Return the (x, y) coordinate for the center point of the cell that contains the specified text.  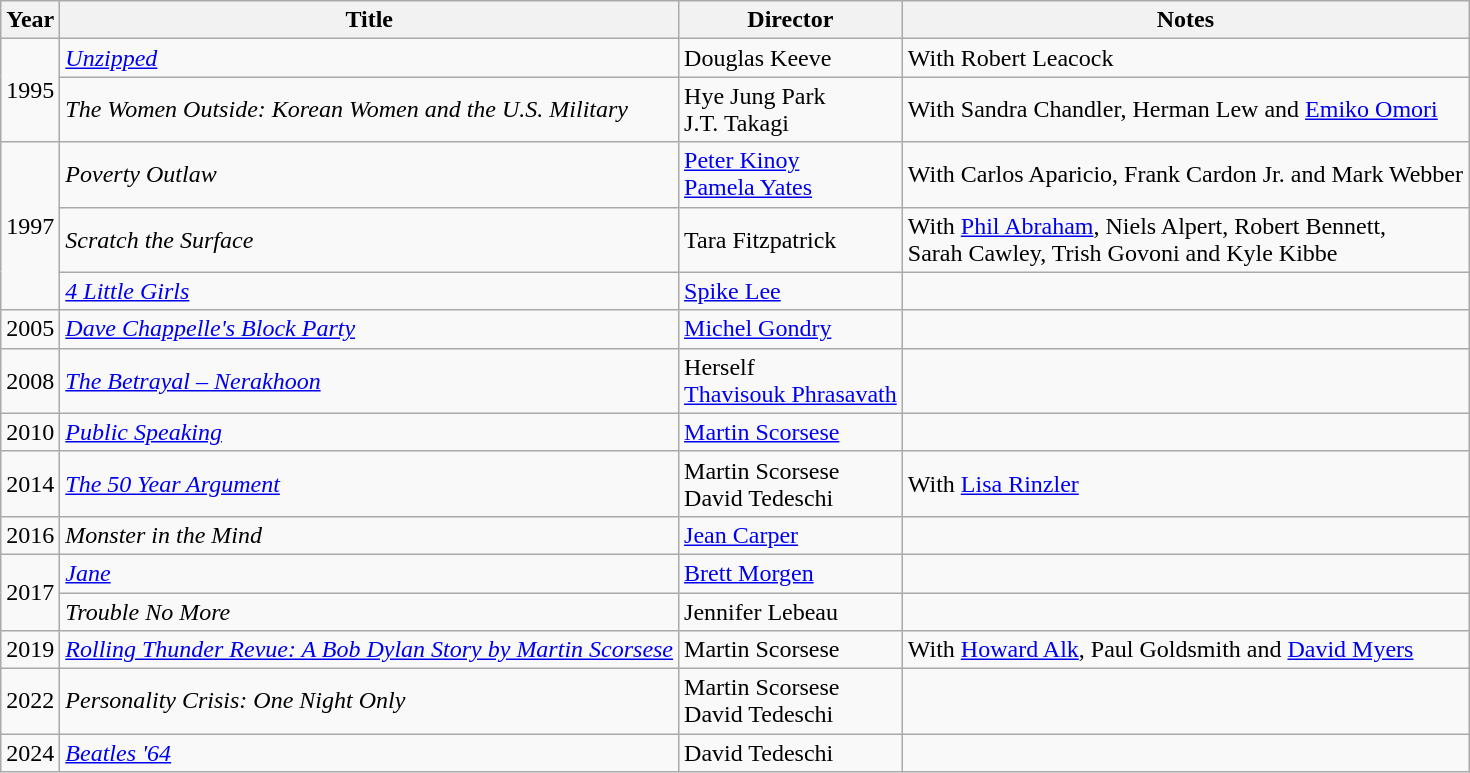
Beatles '64 (370, 753)
2024 (30, 753)
1997 (30, 226)
HerselfThavisouk Phrasavath (791, 380)
2010 (30, 432)
2005 (30, 329)
Douglas Keeve (791, 58)
Year (30, 20)
1995 (30, 90)
With Carlos Aparicio, Frank Cardon Jr. and Mark Webber (1185, 174)
The Women Outside: Korean Women and the U.S. Military (370, 110)
Title (370, 20)
Brett Morgen (791, 573)
Jean Carper (791, 535)
Notes (1185, 20)
Monster in the Mind (370, 535)
Spike Lee (791, 291)
With Lisa Rinzler (1185, 484)
With Howard Alk, Paul Goldsmith and David Myers (1185, 650)
Rolling Thunder Revue: A Bob Dylan Story by Martin Scorsese (370, 650)
Tara Fitzpatrick (791, 240)
2008 (30, 380)
David Tedeschi (791, 753)
2014 (30, 484)
Unzipped (370, 58)
4 Little Girls (370, 291)
2022 (30, 702)
Jennifer Lebeau (791, 611)
2019 (30, 650)
With Robert Leacock (1185, 58)
Peter KinoyPamela Yates (791, 174)
2017 (30, 592)
With Sandra Chandler, Herman Lew and Emiko Omori (1185, 110)
Dave Chappelle's Block Party (370, 329)
Trouble No More (370, 611)
Public Speaking (370, 432)
The 50 Year Argument (370, 484)
Poverty Outlaw (370, 174)
With Phil Abraham, Niels Alpert, Robert Bennett,Sarah Cawley, Trish Govoni and Kyle Kibbe (1185, 240)
Hye Jung ParkJ.T. Takagi (791, 110)
Scratch the Surface (370, 240)
Personality Crisis: One Night Only (370, 702)
Michel Gondry (791, 329)
Jane (370, 573)
Director (791, 20)
2016 (30, 535)
The Betrayal – Nerakhoon (370, 380)
